Search for the cell housing the specified text and yield its (X, Y) center coordinate. 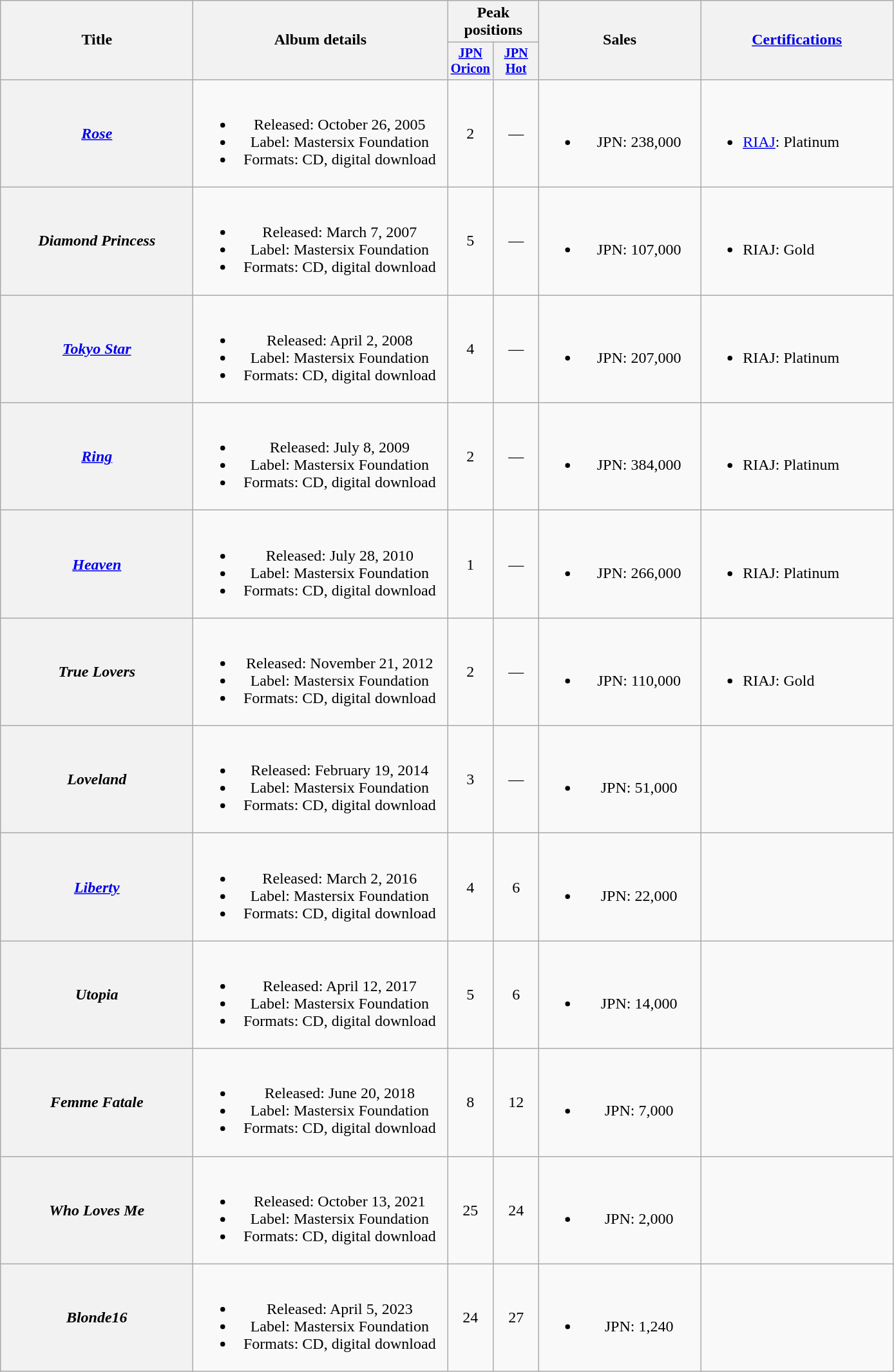
Album details (321, 40)
Released: October 26, 2005Label: Mastersix FoundationFormats: CD, digital download (321, 133)
1 (470, 565)
Tokyo Star (97, 349)
Released: March 7, 2007Label: Mastersix FoundationFormats: CD, digital download (321, 241)
Who Loves Me (97, 1210)
25 (470, 1210)
Released: July 28, 2010Label: Mastersix FoundationFormats: CD, digital download (321, 565)
True Lovers (97, 672)
Blonde16 (97, 1317)
Released: April 2, 2008Label: Mastersix FoundationFormats: CD, digital download (321, 349)
JPN: 107,000 (620, 241)
JPN: 2,000 (620, 1210)
Diamond Princess (97, 241)
27 (517, 1317)
Released: July 8, 2009Label: Mastersix FoundationFormats: CD, digital download (321, 456)
Released: June 20, 2018Label: Mastersix FoundationFormats: CD, digital download (321, 1102)
Released: February 19, 2014Label: Mastersix FoundationFormats: CD, digital download (321, 780)
Sales (620, 40)
JPNHot (517, 61)
JPN: 1,240 (620, 1317)
Certifications (797, 40)
JPN: 51,000 (620, 780)
JPN: 266,000 (620, 565)
JPN: 238,000 (620, 133)
Femme Fatale (97, 1102)
JPN: 14,000 (620, 995)
Ring (97, 456)
JPN: 7,000 (620, 1102)
JPN: 22,000 (620, 887)
Released: November 21, 2012Label: Mastersix FoundationFormats: CD, digital download (321, 672)
Peak positions (493, 22)
Utopia (97, 995)
12 (517, 1102)
JPN: 384,000 (620, 456)
3 (470, 780)
Loveland (97, 780)
8 (470, 1102)
Rose (97, 133)
Released: March 2, 2016Label: Mastersix FoundationFormats: CD, digital download (321, 887)
Heaven (97, 565)
JPN: 110,000 (620, 672)
Liberty (97, 887)
Title (97, 40)
Released: April 12, 2017Label: Mastersix FoundationFormats: CD, digital download (321, 995)
Released: April 5, 2023Label: Mastersix FoundationFormats: CD, digital download (321, 1317)
Released: October 13, 2021Label: Mastersix FoundationFormats: CD, digital download (321, 1210)
JPN: 207,000 (620, 349)
JPNOricon (470, 61)
